Return [x, y] of the center of cell containing provided text 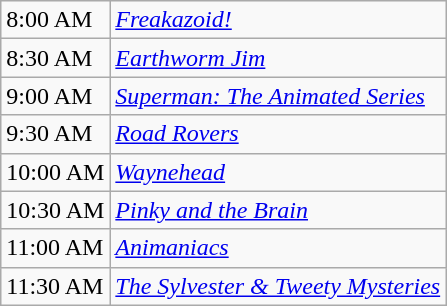
Waynehead [278, 172]
Earthworm Jim [278, 58]
Road Rovers [278, 134]
The Sylvester & Tweety Mysteries [278, 286]
Freakazoid! [278, 20]
Pinky and the Brain [278, 210]
8:00 AM [56, 20]
9:00 AM [56, 96]
9:30 AM [56, 134]
8:30 AM [56, 58]
10:30 AM [56, 210]
Animaniacs [278, 248]
11:00 AM [56, 248]
10:00 AM [56, 172]
Superman: The Animated Series [278, 96]
11:30 AM [56, 286]
